Determine the (x, y) coordinate at the center of the cell enclosing the given text.  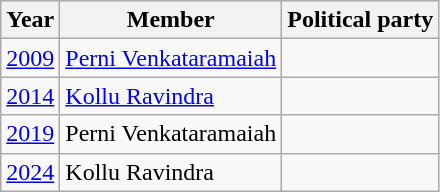
Member (171, 20)
2009 (30, 58)
2019 (30, 134)
2024 (30, 172)
2014 (30, 96)
Year (30, 20)
Political party (360, 20)
